Capture the cell that displays the provided text and extract its (X, Y) central coordinate. 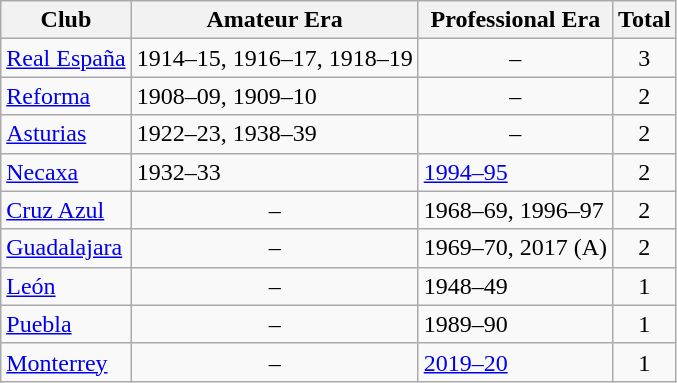
3 (645, 58)
1908–09, 1909–10 (274, 96)
León (66, 286)
Puebla (66, 324)
Guadalajara (66, 248)
Real España (66, 58)
1922–23, 1938–39 (274, 134)
1969–70, 2017 (A) (515, 248)
Asturias (66, 134)
1989–90 (515, 324)
Necaxa (66, 172)
Amateur Era (274, 20)
Cruz Azul (66, 210)
Monterrey (66, 362)
Professional Era (515, 20)
Club (66, 20)
1932–33 (274, 172)
1948–49 (515, 286)
1914–15, 1916–17, 1918–19 (274, 58)
1968–69, 1996–97 (515, 210)
1994–95 (515, 172)
Reforma (66, 96)
2019–20 (515, 362)
Total (645, 20)
